Determine the (X, Y) coordinate at the center of the cell enclosing the given text.  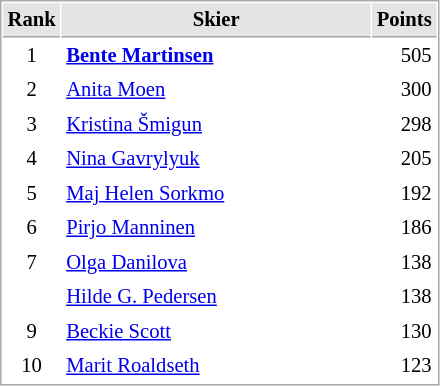
Nina Gavrylyuk (216, 158)
9 (32, 332)
Skier (216, 20)
4 (32, 158)
3 (32, 124)
7 (32, 262)
Pirjo Manninen (216, 228)
186 (404, 228)
Olga Danilova (216, 262)
Bente Martinsen (216, 56)
Anita Moen (216, 90)
Points (404, 20)
130 (404, 332)
123 (404, 366)
Beckie Scott (216, 332)
Marit Roaldseth (216, 366)
10 (32, 366)
1 (32, 56)
Maj Helen Sorkmo (216, 194)
205 (404, 158)
505 (404, 56)
6 (32, 228)
298 (404, 124)
Hilde G. Pedersen (216, 296)
Kristina Šmigun (216, 124)
Rank (32, 20)
300 (404, 90)
2 (32, 90)
5 (32, 194)
192 (404, 194)
